Find where the given text appears and provide that cell's center as [X, Y] coordinate. 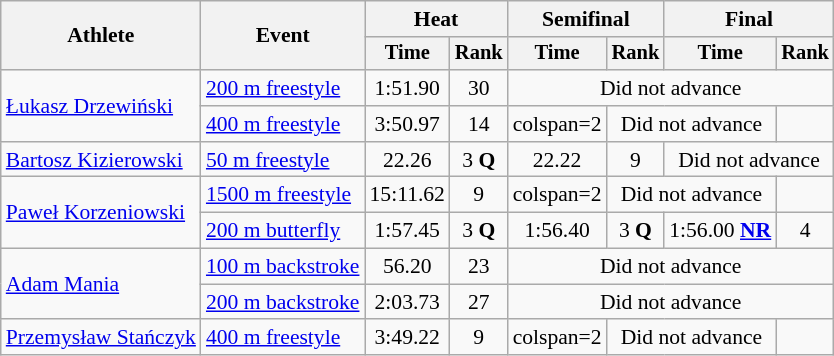
Semifinal [586, 19]
Event [283, 36]
23 [479, 267]
14 [479, 124]
Łukasz Drzewiński [101, 106]
30 [479, 88]
1:56.00 NR [720, 231]
Final [749, 19]
1:57.45 [406, 231]
4 [805, 231]
200 m backstroke [283, 302]
15:11.62 [406, 195]
200 m butterfly [283, 231]
22.22 [558, 160]
50 m freestyle [283, 160]
27 [479, 302]
Heat [436, 19]
200 m freestyle [283, 88]
3:50.97 [406, 124]
Przemysław Stańczyk [101, 338]
3:49.22 [406, 338]
56.20 [406, 267]
22.26 [406, 160]
Bartosz Kizierowski [101, 160]
Paweł Korzeniowski [101, 212]
2:03.73 [406, 302]
1:56.40 [558, 231]
Adam Mania [101, 284]
100 m backstroke [283, 267]
Athlete [101, 36]
1500 m freestyle [283, 195]
1:51.90 [406, 88]
